Extract the (x, y) coordinate from the center of the cell holding the provided text.  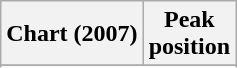
Chart (2007) (72, 34)
Peakposition (189, 34)
